Determine the (x, y) coordinate at the center of the cell enclosing the given text.  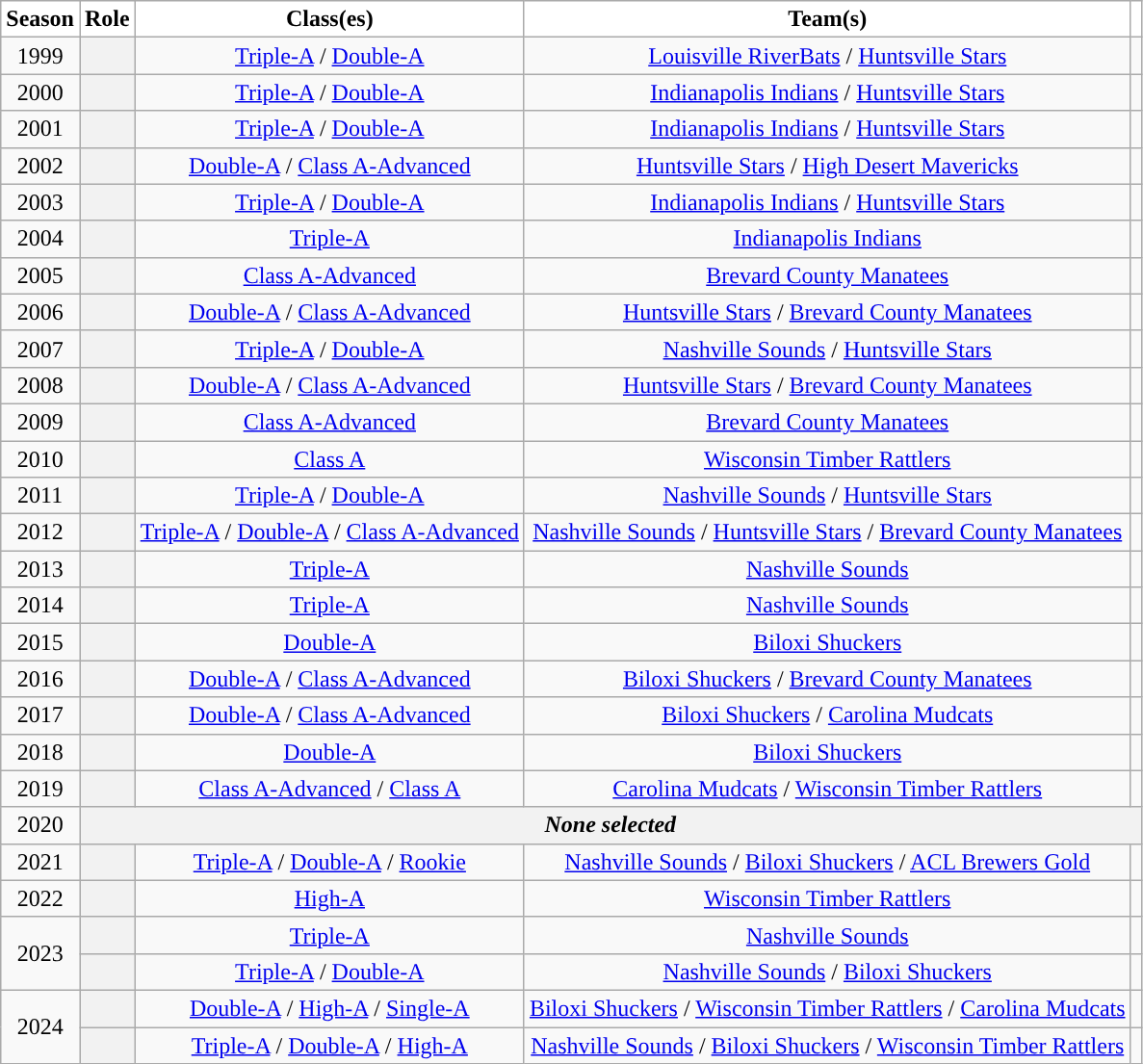
Nashville Sounds / Biloxi Shuckers (827, 972)
2007 (40, 349)
2016 (40, 679)
Triple-A / Double-A / High-A (329, 1045)
Team(s) (827, 19)
Louisville RiverBats / Huntsville Stars (827, 56)
2015 (40, 642)
2024 (40, 1026)
2001 (40, 129)
2021 (40, 862)
Class A-Advanced / Class A (329, 789)
2005 (40, 275)
2010 (40, 459)
2019 (40, 789)
2020 (40, 825)
2022 (40, 898)
2012 (40, 532)
Biloxi Shuckers / Brevard County Manatees (827, 679)
None selected (610, 825)
2004 (40, 239)
1999 (40, 56)
2008 (40, 385)
2002 (40, 166)
2003 (40, 202)
Role (107, 19)
2018 (40, 752)
Carolina Mudcats / Wisconsin Timber Rattlers (827, 789)
Class(es) (329, 19)
2006 (40, 312)
Nashville Sounds / Biloxi Shuckers / Wisconsin Timber Rattlers (827, 1045)
2013 (40, 569)
Class A (329, 459)
2011 (40, 496)
Triple-A / Double-A / Rookie (329, 862)
Biloxi Shuckers / Wisconsin Timber Rattlers / Carolina Mudcats (827, 1008)
2017 (40, 715)
2023 (40, 953)
2014 (40, 606)
Nashville Sounds / Biloxi Shuckers / ACL Brewers Gold (827, 862)
Indianapolis Indians (827, 239)
Triple-A / Double-A / Class A-Advanced (329, 532)
Biloxi Shuckers / Carolina Mudcats (827, 715)
Double-A / High-A / Single-A (329, 1008)
Season (40, 19)
2009 (40, 422)
Huntsville Stars / High Desert Mavericks (827, 166)
2000 (40, 92)
Nashville Sounds / Huntsville Stars / Brevard County Manatees (827, 532)
High-A (329, 898)
